Capture the cell that displays the provided text and extract its [X, Y] central coordinate. 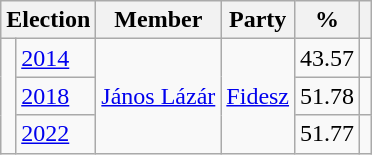
51.77 [328, 134]
János Lázár [158, 96]
43.57 [328, 58]
% [328, 20]
2018 [56, 96]
Party [258, 20]
Election [48, 20]
51.78 [328, 96]
2014 [56, 58]
Member [158, 20]
2022 [56, 134]
Fidesz [258, 96]
